Extract the [x, y] coordinate from the center of the cell holding the provided text.  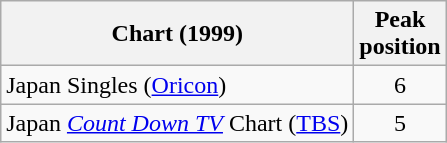
Japan Count Down TV Chart (TBS) [178, 123]
6 [400, 85]
Chart (1999) [178, 34]
5 [400, 123]
Japan Singles (Oricon) [178, 85]
Peakposition [400, 34]
